Find where the given text appears and provide that cell's center as [x, y] coordinate. 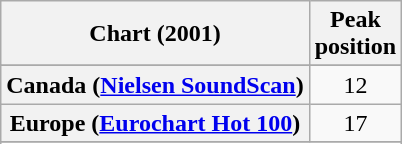
17 [355, 123]
Chart (2001) [155, 34]
Peakposition [355, 34]
Canada (Nielsen SoundScan) [155, 85]
12 [355, 85]
Europe (Eurochart Hot 100) [155, 123]
